For the text-containing cell, return its midpoint in [X, Y] coordinate format. 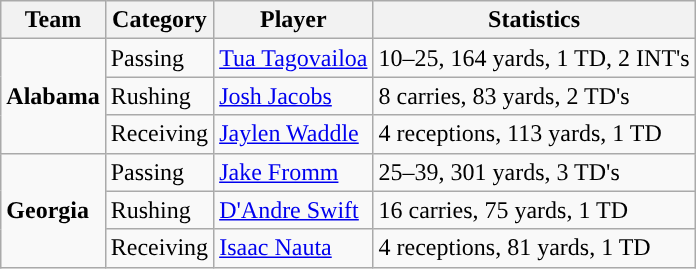
Josh Jacobs [294, 96]
Georgia [53, 210]
Category [159, 20]
Team [53, 20]
8 carries, 83 yards, 2 TD's [534, 96]
Tua Tagovailoa [294, 58]
Alabama [53, 96]
Isaac Nauta [294, 248]
Jake Fromm [294, 172]
Jaylen Waddle [294, 134]
10–25, 164 yards, 1 TD, 2 INT's [534, 58]
25–39, 301 yards, 3 TD's [534, 172]
Player [294, 20]
Statistics [534, 20]
D'Andre Swift [294, 210]
16 carries, 75 yards, 1 TD [534, 210]
4 receptions, 81 yards, 1 TD [534, 248]
4 receptions, 113 yards, 1 TD [534, 134]
